Search for the cell housing the specified text and yield its (X, Y) center coordinate. 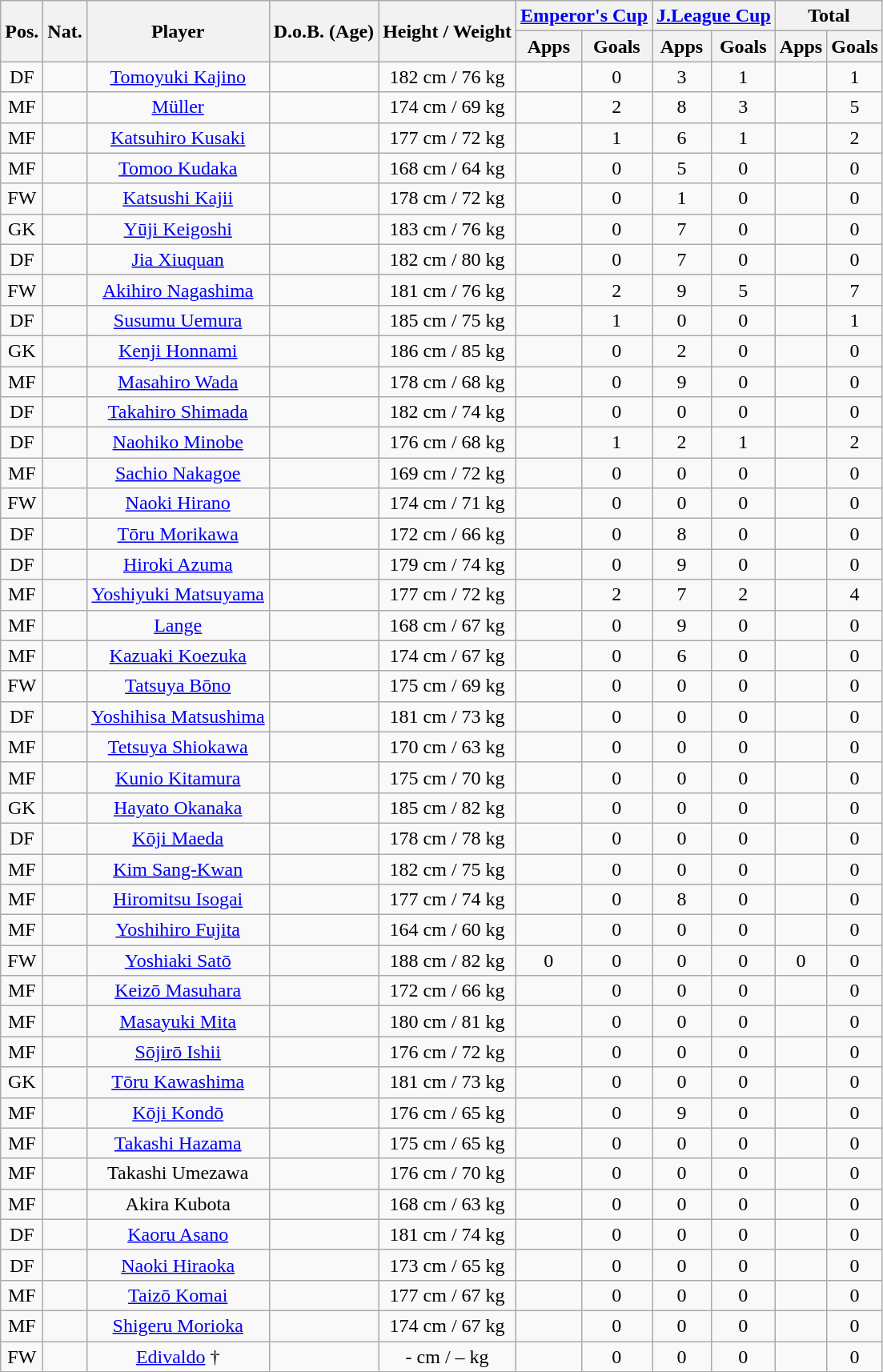
D.o.B. (Age) (323, 31)
Sachio Nakagoe (178, 473)
Tatsuya Bōno (178, 686)
Shigeru Morioka (178, 1326)
Total (829, 16)
Hiromitsu Isogai (178, 900)
Yoshiaki Satō (178, 961)
164 cm / 60 kg (448, 930)
Takashi Umezawa (178, 1173)
186 cm / 85 kg (448, 351)
Yoshihiro Fujita (178, 930)
Yoshiyuki Matsuyama (178, 595)
Naoki Hiraoka (178, 1265)
Kaoru Asano (178, 1234)
178 cm / 78 kg (448, 838)
J.League Cup (714, 16)
Nat. (65, 31)
182 cm / 76 kg (448, 77)
4 (855, 595)
177 cm / 67 kg (448, 1295)
176 cm / 72 kg (448, 1052)
178 cm / 68 kg (448, 382)
Yūji Keigoshi (178, 229)
180 cm / 81 kg (448, 1021)
173 cm / 65 kg (448, 1265)
Naohiko Minobe (178, 443)
Kim Sang-Kwan (178, 869)
Yoshihisa Matsushima (178, 716)
Kazuaki Koezuka (178, 656)
181 cm / 76 kg (448, 290)
168 cm / 63 kg (448, 1204)
Tomoyuki Kajino (178, 77)
178 cm / 72 kg (448, 199)
Sōjirō Ishii (178, 1052)
181 cm / 74 kg (448, 1234)
Katsushi Kajii (178, 199)
Taizō Komai (178, 1295)
Kunio Kitamura (178, 777)
176 cm / 65 kg (448, 1113)
168 cm / 67 kg (448, 625)
185 cm / 75 kg (448, 320)
Masahiro Wada (178, 382)
Müller (178, 107)
Height / Weight (448, 31)
Kōji Kondō (178, 1113)
Akihiro Nagashima (178, 290)
Takahiro Shimada (178, 412)
168 cm / 64 kg (448, 168)
Takashi Hazama (178, 1143)
176 cm / 68 kg (448, 443)
Hiroki Azuma (178, 564)
Susumu Uemura (178, 320)
174 cm / 71 kg (448, 503)
Naoki Hirano (178, 503)
Pos. (22, 31)
Hayato Okanaka (178, 808)
177 cm / 74 kg (448, 900)
175 cm / 65 kg (448, 1143)
183 cm / 76 kg (448, 229)
Katsuhiro Kusaki (178, 138)
Tōru Kawashima (178, 1082)
188 cm / 82 kg (448, 961)
Emperor's Cup (584, 16)
Tetsuya Shiokawa (178, 747)
176 cm / 70 kg (448, 1173)
182 cm / 75 kg (448, 869)
182 cm / 80 kg (448, 259)
Kōji Maeda (178, 838)
Jia Xiuquan (178, 259)
175 cm / 69 kg (448, 686)
174 cm / 69 kg (448, 107)
182 cm / 74 kg (448, 412)
175 cm / 70 kg (448, 777)
185 cm / 82 kg (448, 808)
169 cm / 72 kg (448, 473)
170 cm / 63 kg (448, 747)
Tōru Morikawa (178, 534)
179 cm / 74 kg (448, 564)
Player (178, 31)
Kenji Honnami (178, 351)
Akira Kubota (178, 1204)
Keizō Masuhara (178, 991)
Lange (178, 625)
Edivaldo † (178, 1357)
- cm / – kg (448, 1357)
Masayuki Mita (178, 1021)
Tomoo Kudaka (178, 168)
